Locate the cell with the specified text and output its (x, y) center coordinate. 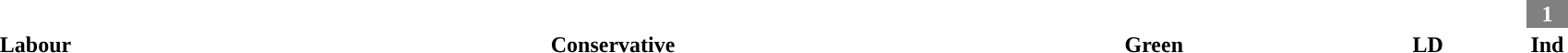
15 (613, 14)
3 (1154, 14)
